Capture the cell that displays the provided text and extract its [X, Y] central coordinate. 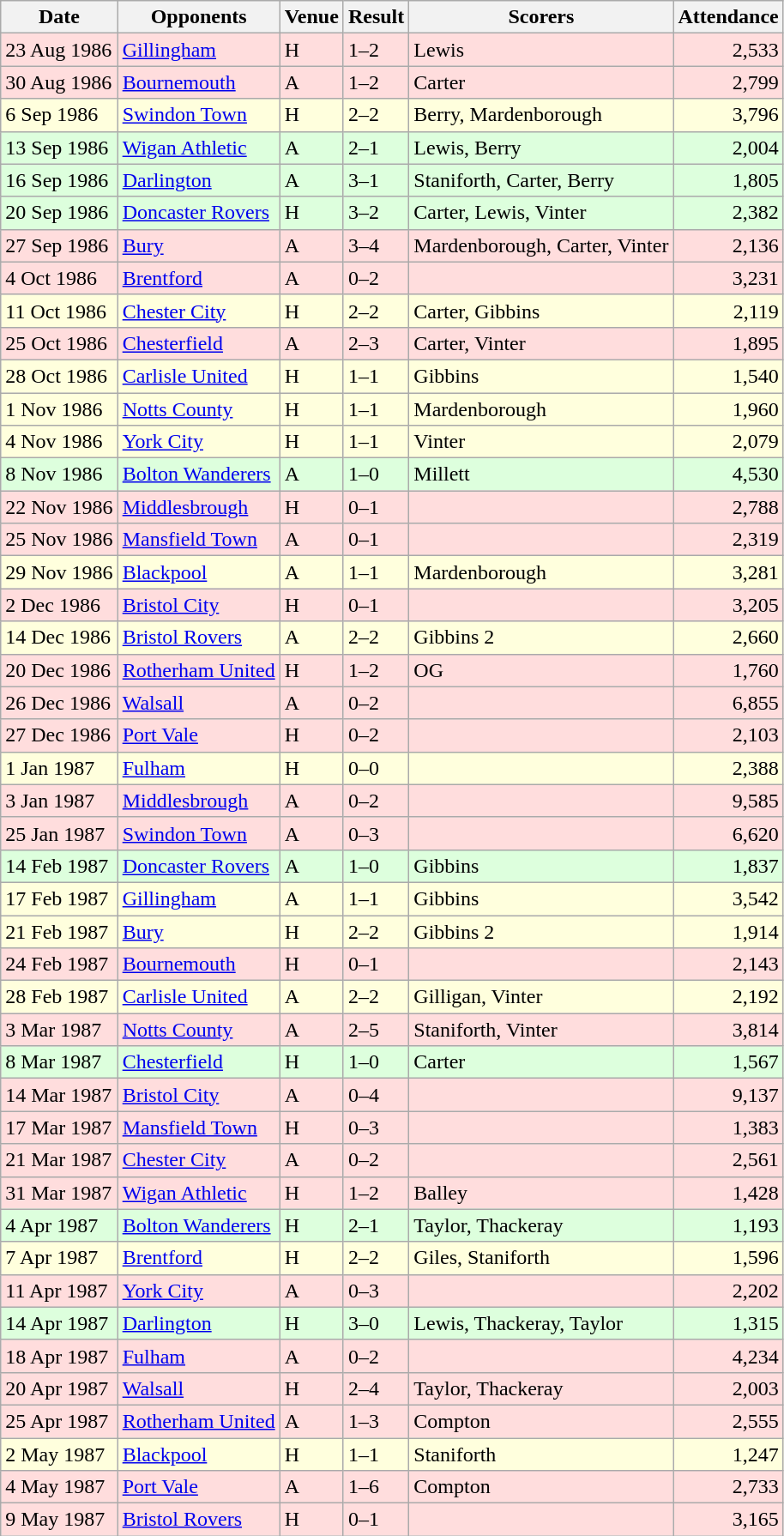
2 May 1987 [59, 1454]
1,805 [728, 180]
17 Feb 1987 [59, 898]
18 Apr 1987 [59, 1356]
2,533 [728, 50]
14 Apr 1987 [59, 1323]
Mardenborough, Carter, Vinter [541, 245]
2,103 [728, 735]
9,585 [728, 801]
3,281 [728, 572]
11 Oct 1986 [59, 311]
1,837 [728, 866]
2 Dec 1986 [59, 605]
0–4 [376, 1095]
9 May 1987 [59, 1520]
26 Dec 1986 [59, 703]
2–3 [376, 343]
Staniforth, Carter, Berry [541, 180]
1,567 [728, 1062]
Scorers [541, 17]
1,960 [728, 409]
Staniforth, Vinter [541, 1030]
1,247 [728, 1454]
4 Oct 1986 [59, 278]
0–0 [376, 768]
Result [376, 17]
2,119 [728, 311]
1,914 [728, 931]
2,388 [728, 768]
3–0 [376, 1323]
14 Mar 1987 [59, 1095]
3 Mar 1987 [59, 1030]
4 Nov 1986 [59, 442]
3,231 [728, 278]
1–6 [376, 1487]
2,319 [728, 540]
13 Sep 1986 [59, 148]
21 Feb 1987 [59, 931]
Millett [541, 475]
Balley [541, 1193]
29 Nov 1986 [59, 572]
1,383 [728, 1128]
25 Oct 1986 [59, 343]
Vinter [541, 442]
6 Sep 1986 [59, 115]
Opponents [199, 17]
2–4 [376, 1388]
11 Apr 1987 [59, 1291]
2,382 [728, 213]
20 Apr 1987 [59, 1388]
27 Dec 1986 [59, 735]
2,136 [728, 245]
25 Jan 1987 [59, 833]
8 Mar 1987 [59, 1062]
31 Mar 1987 [59, 1193]
27 Sep 1986 [59, 245]
2,561 [728, 1160]
20 Sep 1986 [59, 213]
3 Jan 1987 [59, 801]
3–4 [376, 245]
Berry, Mardenborough [541, 115]
1–3 [376, 1421]
3–2 [376, 213]
3,205 [728, 605]
4,234 [728, 1356]
Attendance [728, 17]
24 Feb 1987 [59, 965]
2,004 [728, 148]
2,660 [728, 638]
21 Mar 1987 [59, 1160]
3,542 [728, 898]
Venue [311, 17]
22 Nov 1986 [59, 507]
1,540 [728, 376]
3,165 [728, 1520]
2,079 [728, 442]
3,796 [728, 115]
2,003 [728, 1388]
14 Feb 1987 [59, 866]
6,620 [728, 833]
9,137 [728, 1095]
25 Nov 1986 [59, 540]
Giles, Staniforth [541, 1258]
Gilligan, Vinter [541, 997]
28 Oct 1986 [59, 376]
2–5 [376, 1030]
2,733 [728, 1487]
2,555 [728, 1421]
3,814 [728, 1030]
2,192 [728, 997]
3–1 [376, 180]
2,202 [728, 1291]
Lewis, Thackeray, Taylor [541, 1323]
4 Apr 1987 [59, 1225]
2,143 [728, 965]
16 Sep 1986 [59, 180]
4,530 [728, 475]
Date [59, 17]
2,788 [728, 507]
6,855 [728, 703]
17 Mar 1987 [59, 1128]
1,760 [728, 670]
20 Dec 1986 [59, 670]
Lewis, Berry [541, 148]
30 Aug 1986 [59, 82]
2,799 [728, 82]
1,428 [728, 1193]
14 Dec 1986 [59, 638]
Staniforth [541, 1454]
Carter, Vinter [541, 343]
Carter, Lewis, Vinter [541, 213]
Lewis [541, 50]
1,596 [728, 1258]
25 Apr 1987 [59, 1421]
1,315 [728, 1323]
1 Nov 1986 [59, 409]
7 Apr 1987 [59, 1258]
Carter, Gibbins [541, 311]
8 Nov 1986 [59, 475]
23 Aug 1986 [59, 50]
28 Feb 1987 [59, 997]
1,193 [728, 1225]
1,895 [728, 343]
4 May 1987 [59, 1487]
1 Jan 1987 [59, 768]
OG [541, 670]
